Pinpoint the cell where the given text exists, returning its (x, y) midpoint coordinate. 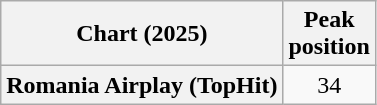
Peakposition (329, 34)
Chart (2025) (142, 34)
34 (329, 85)
Romania Airplay (TopHit) (142, 85)
